Search for the cell housing the specified text and yield its [x, y] center coordinate. 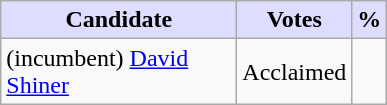
Candidate [119, 20]
(incumbent) David Shiner [119, 72]
Votes [294, 20]
% [370, 20]
Acclaimed [294, 72]
